Detect which cell encompasses the target text, then output its [X, Y] center coordinate. 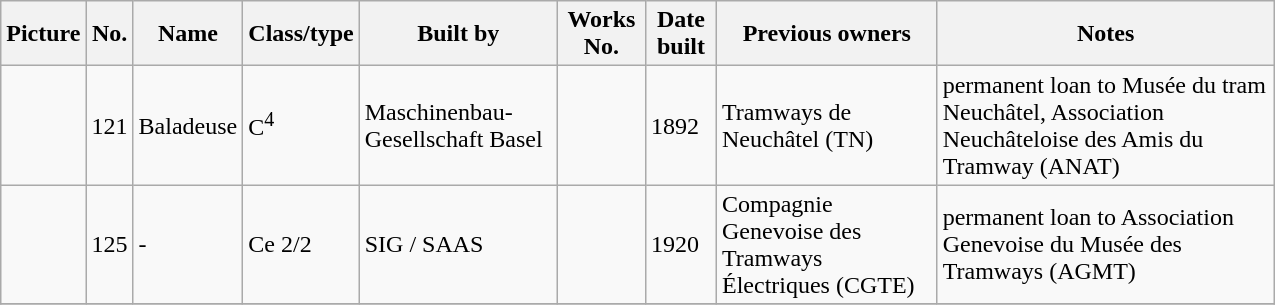
Baladeuse [188, 126]
1920 [682, 244]
1892 [682, 126]
Notes [1106, 34]
Built by [458, 34]
Name [188, 34]
Compagnie Genevoise des Tramways Électriques (CGTE) [826, 244]
125 [110, 244]
121 [110, 126]
Maschinenbau-Gesellschaft Basel [458, 126]
Tramways de Neuchâtel (TN) [826, 126]
Ce 2/2 [301, 244]
permanent loan to Musée du tram Neuchâtel, Association Neuchâteloise des Amis du Tramway (ANAT) [1106, 126]
SIG / SAAS [458, 244]
Previous owners [826, 34]
No. [110, 34]
permanent loan to Association Genevoise du Musée des Tramways (AGMT) [1106, 244]
Picture [44, 34]
Class/type [301, 34]
Date built [682, 34]
- [188, 244]
C4 [301, 126]
Works No. [601, 34]
